Locate the cell with the specified text and output its [x, y] center coordinate. 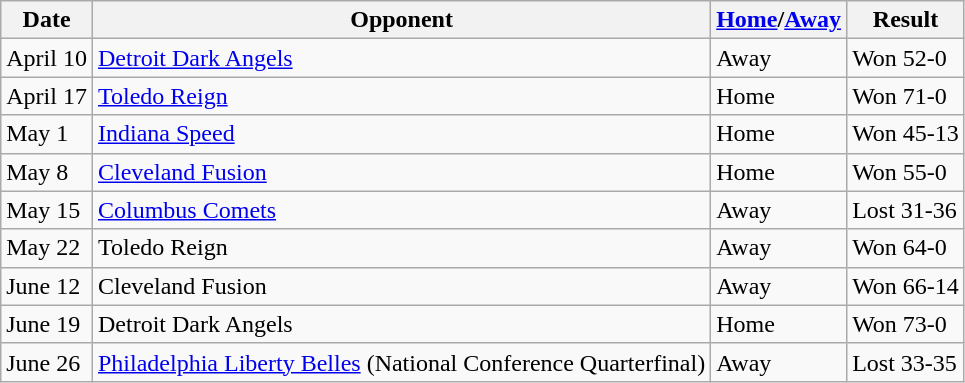
June 19 [47, 324]
May 1 [47, 134]
May 22 [47, 248]
Won 55-0 [906, 172]
Columbus Comets [401, 210]
Indiana Speed [401, 134]
Lost 33-35 [906, 362]
Date [47, 20]
Won 52-0 [906, 58]
Won 73-0 [906, 324]
Won 71-0 [906, 96]
May 15 [47, 210]
Lost 31-36 [906, 210]
June 12 [47, 286]
June 26 [47, 362]
Philadelphia Liberty Belles (National Conference Quarterfinal) [401, 362]
Home/Away [779, 20]
Won 64-0 [906, 248]
Opponent [401, 20]
Won 66-14 [906, 286]
May 8 [47, 172]
April 10 [47, 58]
Won 45-13 [906, 134]
April 17 [47, 96]
Result [906, 20]
